Find where the given text appears and provide that cell's center as (X, Y) coordinate. 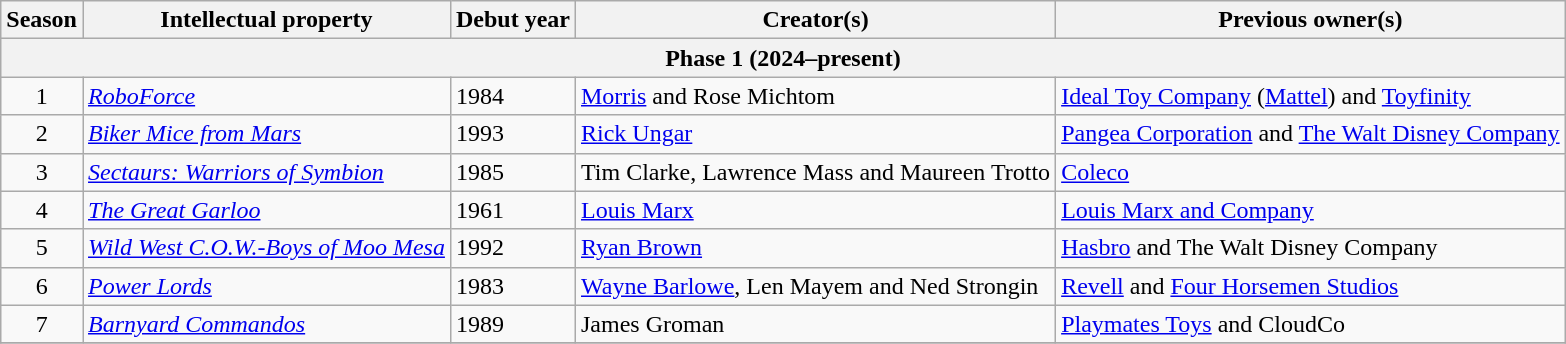
Hasbro and The Walt Disney Company (1311, 248)
Phase 1 (2024–present) (783, 58)
2 (42, 134)
Ryan Brown (815, 248)
Power Lords (266, 286)
Revell and Four Horsemen Studios (1311, 286)
Wild West C.O.W.-Boys of Moo Mesa (266, 248)
1985 (512, 172)
Rick Ungar (815, 134)
RoboForce (266, 96)
Pangea Corporation and The Walt Disney Company (1311, 134)
Wayne Barlowe, Len Mayem and Ned Strongin (815, 286)
Debut year (512, 20)
Morris and Rose Michtom (815, 96)
4 (42, 210)
Playmates Toys and CloudCo (1311, 324)
James Groman (815, 324)
7 (42, 324)
Barnyard Commandos (266, 324)
5 (42, 248)
Ideal Toy Company (Mattel) and Toyfinity (1311, 96)
1992 (512, 248)
Intellectual property (266, 20)
Sectaurs: Warriors of Symbion (266, 172)
6 (42, 286)
3 (42, 172)
1984 (512, 96)
Coleco (1311, 172)
Creator(s) (815, 20)
Season (42, 20)
Previous owner(s) (1311, 20)
1989 (512, 324)
1983 (512, 286)
Tim Clarke, Lawrence Mass and Maureen Trotto (815, 172)
1961 (512, 210)
Louis Marx and Company (1311, 210)
The Great Garloo (266, 210)
1993 (512, 134)
Louis Marx (815, 210)
Biker Mice from Mars (266, 134)
1 (42, 96)
